Provide the [X, Y] coordinate of the cell's center where the given text is located.  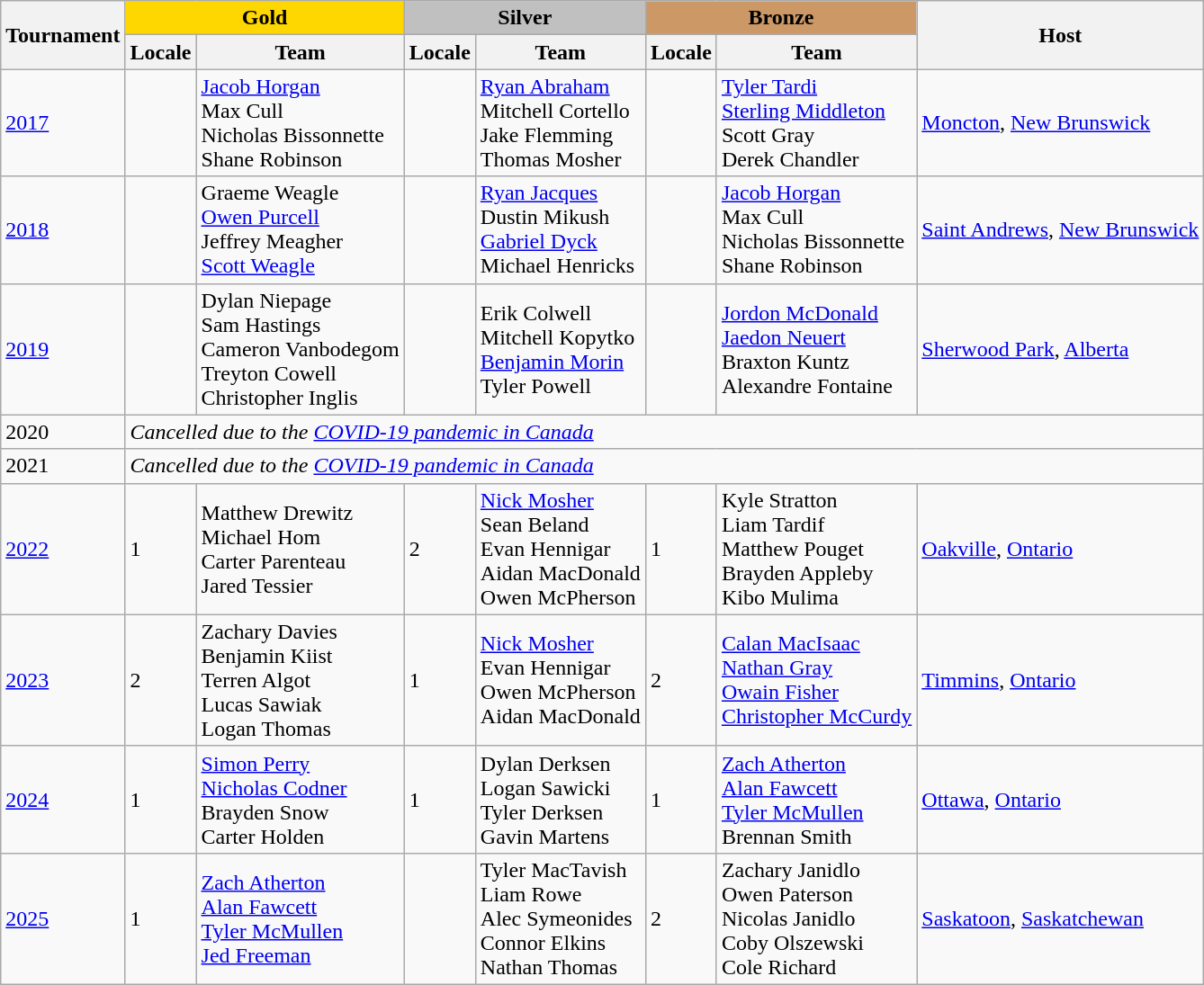
2022 [63, 549]
Erik ColwellMitchell KopytkoBenjamin MorinTyler Powell [560, 349]
Bronze [781, 18]
Silver [525, 18]
Timmins, Ontario [1060, 680]
Oakville, Ontario [1060, 549]
Zachary DaviesBenjamin KiistTerren AlgotLucas SawiakLogan Thomas [301, 680]
Saint Andrews, New Brunswick [1060, 230]
Saskatoon, Saskatchewan [1060, 918]
Moncton, New Brunswick [1060, 122]
Nick MosherSean BelandEvan HennigarAidan MacDonaldOwen McPherson [560, 549]
Zachary JanidloOwen PatersonNicolas JanidloCoby OlszewskiCole Richard [816, 918]
Tournament [63, 35]
2021 [63, 466]
2018 [63, 230]
Dylan DerksenLogan SawickiTyler DerksenGavin Martens [560, 799]
2020 [63, 432]
Dylan NiepageSam HastingsCameron VanbodegomTreyton CowellChristopher Inglis [301, 349]
Tyler TardiSterling MiddletonScott GrayDerek Chandler [816, 122]
Ryan JacquesDustin MikushGabriel DyckMichael Henricks [560, 230]
Kyle StrattonLiam TardifMatthew PougetBrayden ApplebyKibo Mulima [816, 549]
Nick MosherEvan HennigarOwen McPhersonAidan MacDonald [560, 680]
2023 [63, 680]
Zach AthertonAlan FawcettTyler McMullenBrennan Smith [816, 799]
Zach AthertonAlan FawcettTyler McMullenJed Freeman [301, 918]
2019 [63, 349]
Host [1060, 35]
Calan MacIsaacNathan GrayOwain FisherChristopher McCurdy [816, 680]
2025 [63, 918]
2017 [63, 122]
Simon PerryNicholas CodnerBrayden SnowCarter Holden [301, 799]
Sherwood Park, Alberta [1060, 349]
Graeme WeagleOwen PurcellJeffrey MeagherScott Weagle [301, 230]
Ottawa, Ontario [1060, 799]
Gold [265, 18]
Matthew DrewitzMichael HomCarter ParenteauJared Tessier [301, 549]
Tyler MacTavishLiam RoweAlec SymeonidesConnor ElkinsNathan Thomas [560, 918]
Jordon McDonaldJaedon NeuertBraxton KuntzAlexandre Fontaine [816, 349]
Ryan AbrahamMitchell CortelloJake FlemmingThomas Mosher [560, 122]
2024 [63, 799]
